For the text-containing cell, return its midpoint in (x, y) coordinate format. 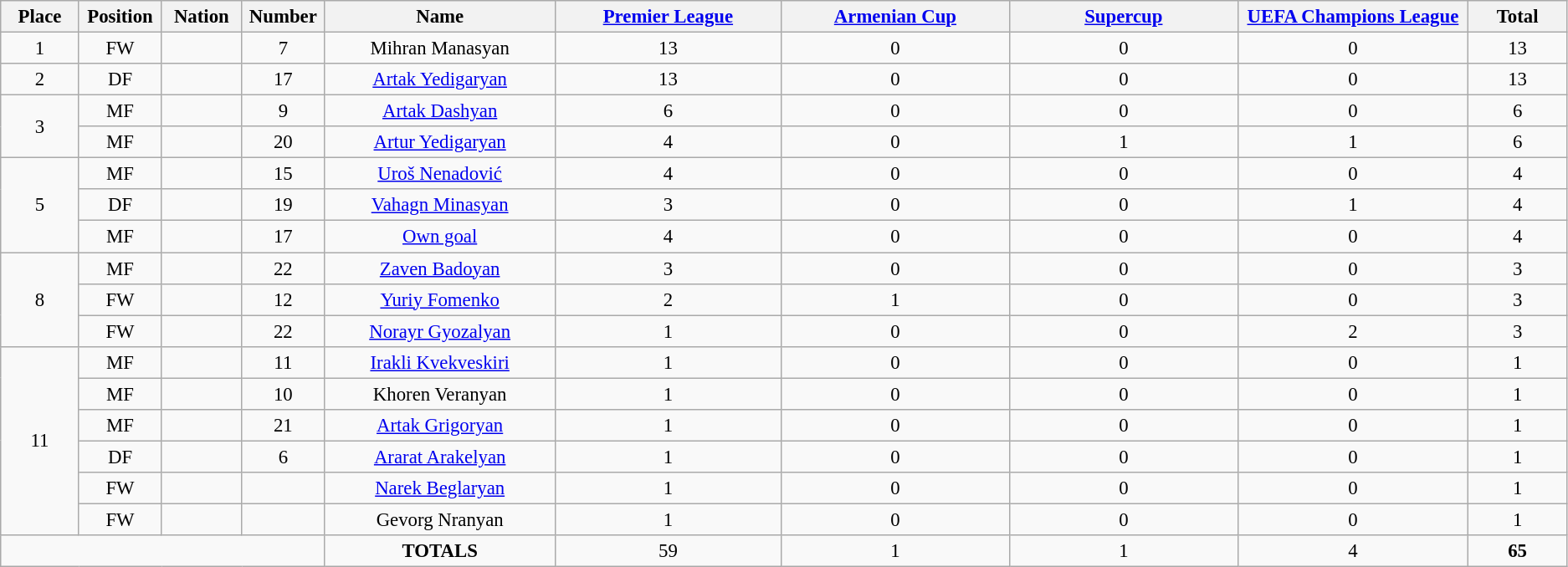
Artak Dashyan (440, 111)
UEFA Champions League (1353, 17)
Premier League (669, 17)
TOTALS (440, 551)
Artur Yedigaryan (440, 142)
Norayr Gyozalyan (440, 331)
Vahagn Minasyan (440, 205)
59 (669, 551)
8 (40, 299)
12 (283, 299)
Mihran Manasyan (440, 49)
Name (440, 17)
9 (283, 111)
Number (283, 17)
Own goal (440, 237)
Artak Grigoryan (440, 426)
20 (283, 142)
Gevorg Nranyan (440, 519)
Nation (202, 17)
Yuriy Fomenko (440, 299)
Ararat Arakelyan (440, 457)
65 (1518, 551)
Total (1518, 17)
Artak Yedigaryan (440, 79)
Zaven Badoyan (440, 268)
Narek Beglaryan (440, 488)
Armenian Cup (895, 17)
Uroš Nenadović (440, 174)
21 (283, 426)
Place (40, 17)
7 (283, 49)
Supercup (1124, 17)
Khoren Veranyan (440, 394)
19 (283, 205)
5 (40, 206)
Position (120, 17)
15 (283, 174)
Irakli Kvekveskiri (440, 362)
10 (283, 394)
